Provide the (x, y) coordinate of the cell's center where the given text is located.  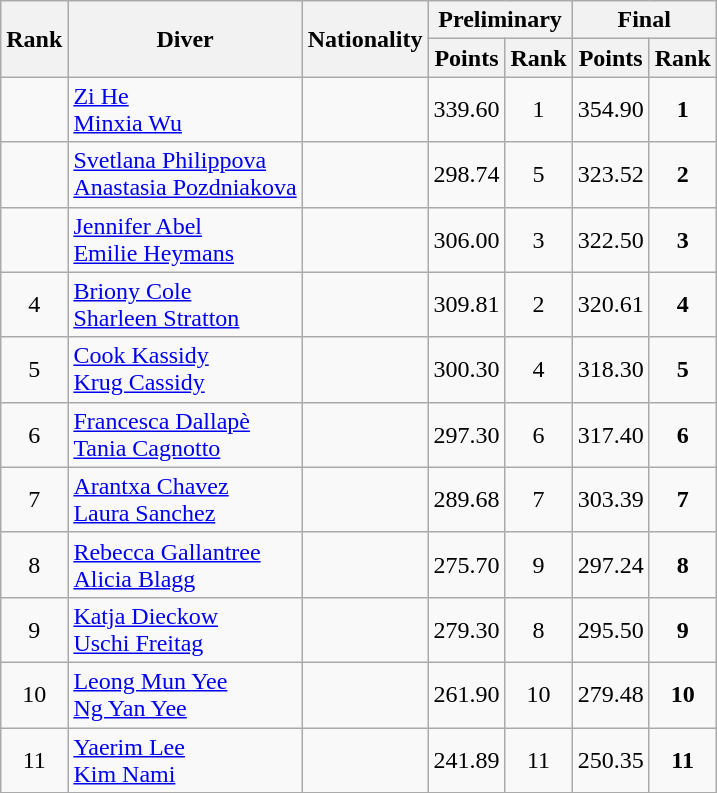
320.61 (610, 304)
317.40 (610, 434)
275.70 (466, 564)
Briony ColeSharleen Stratton (185, 304)
Katja DieckowUschi Freitag (185, 630)
Final (644, 20)
Rebecca GallantreeAlicia Blagg (185, 564)
Diver (185, 39)
Nationality (365, 39)
241.89 (466, 760)
318.30 (610, 370)
306.00 (466, 240)
297.30 (466, 434)
289.68 (466, 500)
322.50 (610, 240)
250.35 (610, 760)
Francesca DallapèTania Cagnotto (185, 434)
279.48 (610, 694)
295.50 (610, 630)
298.74 (466, 174)
261.90 (466, 694)
Leong Mun YeeNg Yan Yee (185, 694)
303.39 (610, 500)
Zi HeMinxia Wu (185, 110)
Preliminary (500, 20)
339.60 (466, 110)
279.30 (466, 630)
Arantxa ChavezLaura Sanchez (185, 500)
323.52 (610, 174)
309.81 (466, 304)
Jennifer AbelEmilie Heymans (185, 240)
300.30 (466, 370)
Cook KassidyKrug Cassidy (185, 370)
297.24 (610, 564)
Yaerim LeeKim Nami (185, 760)
354.90 (610, 110)
Svetlana PhilippovaAnastasia Pozdniakova (185, 174)
